Pinpoint the cell where the given text exists, returning its (x, y) midpoint coordinate. 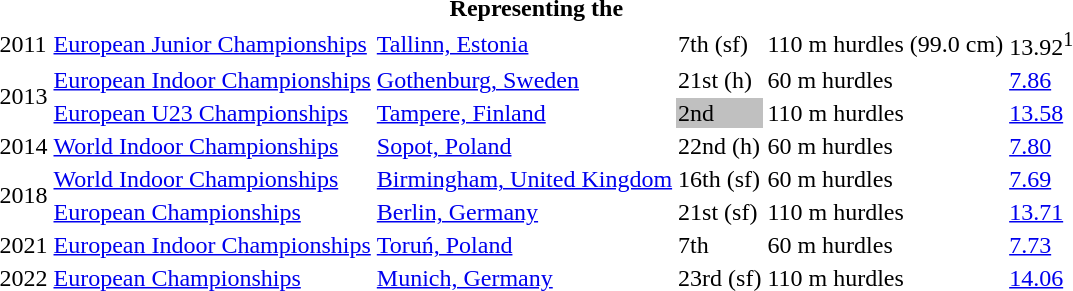
7th (720, 245)
Tampere, Finland (524, 113)
21st (sf) (720, 212)
Sopot, Poland (524, 146)
European Championships (212, 212)
110 m hurdles (99.0 cm) (886, 44)
22nd (h) (720, 146)
16th (sf) (720, 179)
Birmingham, United Kingdom (524, 179)
European Junior Championships (212, 44)
Toruń, Poland (524, 245)
21st (h) (720, 80)
Berlin, Germany (524, 212)
Gothenburg, Sweden (524, 80)
2nd (720, 113)
European U23 Championships (212, 113)
7th (sf) (720, 44)
Tallinn, Estonia (524, 44)
